Return (x, y) of the center of cell containing provided text 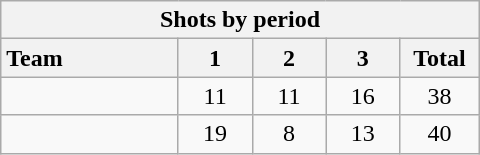
8 (289, 134)
3 (363, 58)
Total (440, 58)
2 (289, 58)
1 (215, 58)
38 (440, 96)
19 (215, 134)
13 (363, 134)
40 (440, 134)
Shots by period (240, 20)
16 (363, 96)
Team (90, 58)
